Return (X, Y) of the center of cell containing provided text 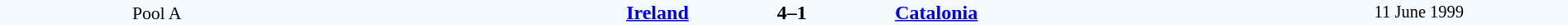
4–1 (791, 12)
Ireland (501, 12)
Catalonia (1082, 12)
Pool A (157, 12)
11 June 1999 (1419, 12)
